Identify which cell holds the provided text, then report its [x, y] central coordinate. 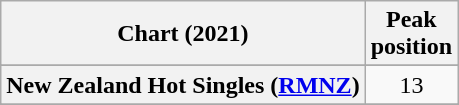
Chart (2021) [183, 34]
New Zealand Hot Singles (RMNZ) [183, 85]
13 [411, 85]
Peakposition [411, 34]
